Locate the cell with the specified text and output its (X, Y) center coordinate. 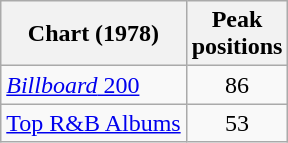
Chart (1978) (94, 34)
Peakpositions (237, 34)
Top R&B Albums (94, 123)
Billboard 200 (94, 85)
53 (237, 123)
86 (237, 85)
